Search for the cell housing the specified text and yield its [x, y] center coordinate. 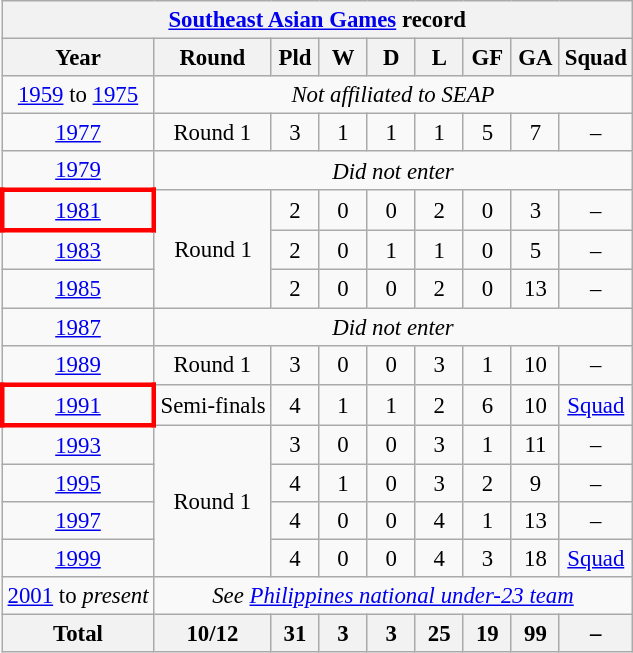
9 [535, 483]
10/12 [212, 633]
31 [295, 633]
1981 [78, 210]
19 [487, 633]
11 [535, 444]
1999 [78, 558]
1997 [78, 521]
GA [535, 58]
7 [535, 133]
Total [78, 633]
1979 [78, 170]
1977 [78, 133]
Pld [295, 58]
Round [212, 58]
W [343, 58]
1983 [78, 250]
Not affiliated to SEAP [393, 95]
1991 [78, 404]
1959 to 1975 [78, 95]
2001 to present [78, 596]
25 [439, 633]
6 [487, 404]
1995 [78, 483]
D [391, 58]
1987 [78, 327]
1985 [78, 289]
Year [78, 58]
1989 [78, 364]
Semi-finals [212, 404]
1993 [78, 444]
GF [487, 58]
18 [535, 558]
See Philippines national under-23 team [393, 596]
99 [535, 633]
Southeast Asian Games record [317, 20]
L [439, 58]
